For the text-containing cell, return its midpoint in [x, y] coordinate format. 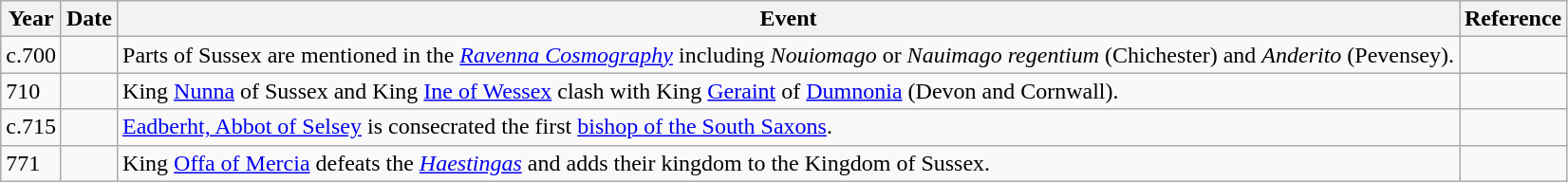
Date [89, 19]
Eadberht, Abbot of Selsey is consecrated the first bishop of the South Saxons. [789, 127]
c.715 [31, 127]
Parts of Sussex are mentioned in the Ravenna Cosmography including Nouiomago or Nauimago regentium (Chichester) and Anderito (Pevensey). [789, 55]
Event [789, 19]
Reference [1513, 19]
Year [31, 19]
King Nunna of Sussex and King Ine of Wessex clash with King Geraint of Dumnonia (Devon and Cornwall). [789, 91]
c.700 [31, 55]
710 [31, 91]
King Offa of Mercia defeats the Haestingas and adds their kingdom to the Kingdom of Sussex. [789, 163]
771 [31, 163]
